Find where the given text appears and provide that cell's center as (X, Y) coordinate. 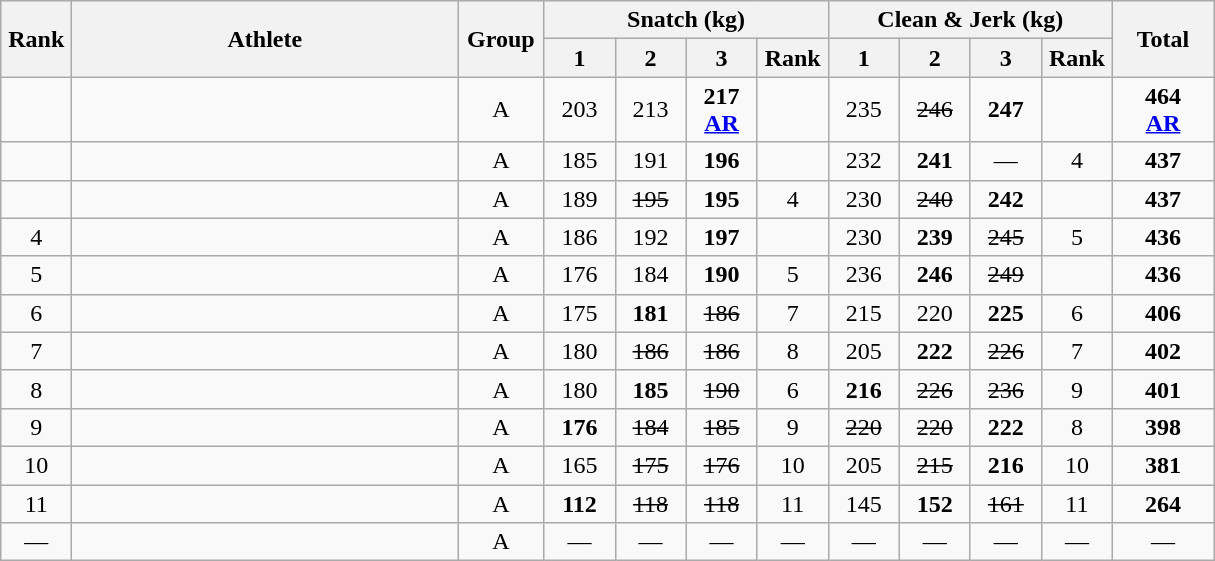
191 (650, 161)
181 (650, 313)
245 (1006, 237)
213 (650, 110)
Group (501, 39)
161 (1006, 503)
192 (650, 237)
264 (1162, 503)
197 (722, 237)
398 (1162, 427)
406 (1162, 313)
217AR (722, 110)
Clean & Jerk (kg) (970, 20)
Athlete (265, 39)
145 (864, 503)
Snatch (kg) (686, 20)
112 (580, 503)
464AR (1162, 110)
247 (1006, 110)
401 (1162, 389)
189 (580, 199)
Total (1162, 39)
241 (934, 161)
240 (934, 199)
165 (580, 465)
152 (934, 503)
249 (1006, 275)
239 (934, 237)
242 (1006, 199)
235 (864, 110)
402 (1162, 351)
232 (864, 161)
196 (722, 161)
225 (1006, 313)
203 (580, 110)
381 (1162, 465)
